Output the (x, y) coordinate of the center of the cell containing the given text.  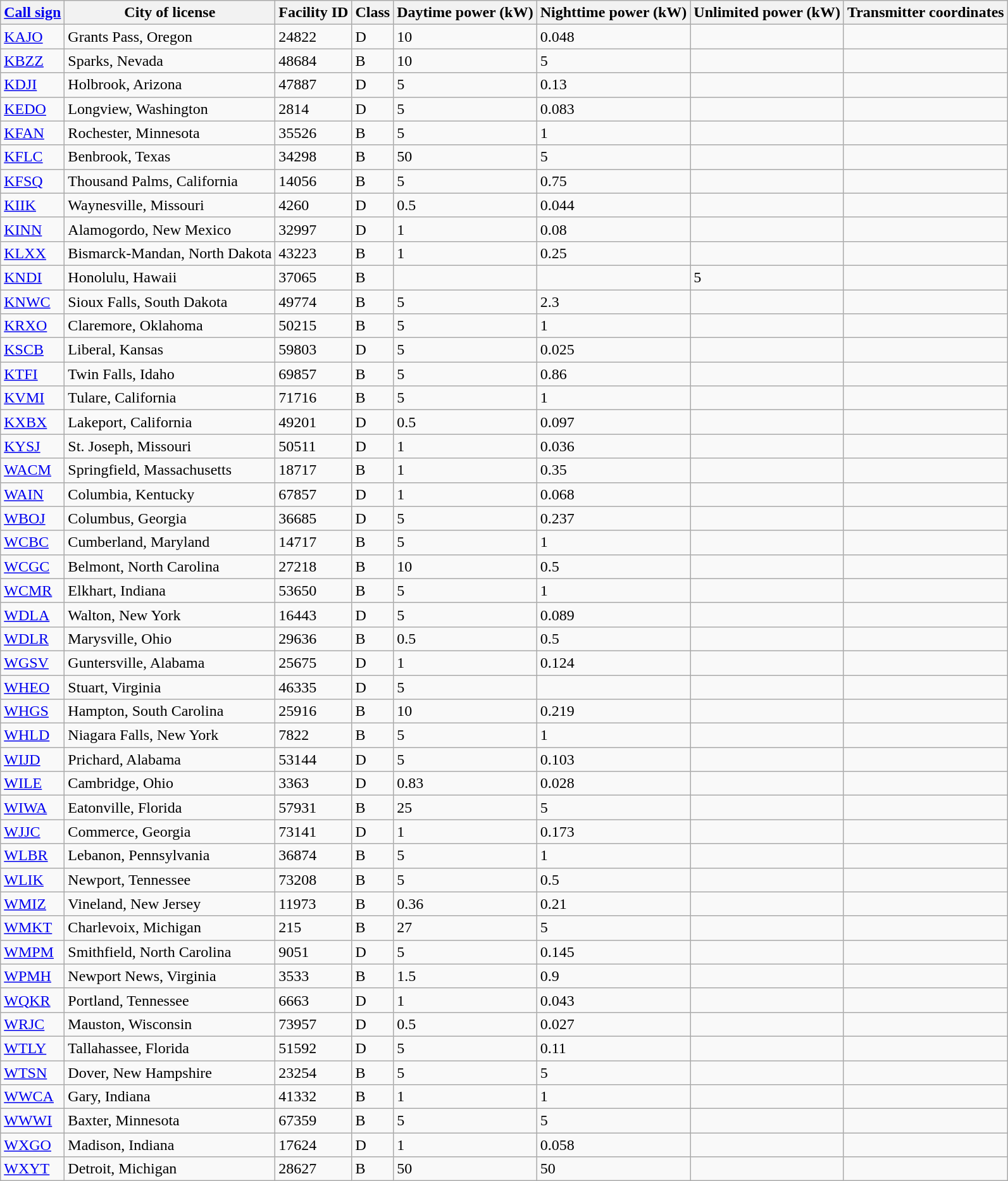
0.25 (614, 253)
0.21 (614, 904)
WPMH (33, 976)
0.103 (614, 759)
215 (314, 928)
KINN (33, 229)
18717 (314, 470)
69857 (314, 374)
67857 (314, 494)
Mauston, Wisconsin (170, 1024)
Stuart, Virginia (170, 687)
Commerce, Georgia (170, 832)
WGSV (33, 663)
36874 (314, 856)
KLXX (33, 253)
Tallahassee, Florida (170, 1048)
4260 (314, 205)
WRJC (33, 1024)
Detroit, Michigan (170, 1169)
Bismarck-Mandan, North Dakota (170, 253)
1.5 (466, 976)
Lebanon, Pennsylvania (170, 856)
WWCA (33, 1097)
KFAN (33, 133)
35526 (314, 133)
Daytime power (kW) (466, 13)
WXGO (33, 1145)
Rochester, Minnesota (170, 133)
0.036 (614, 446)
Sparks, Nevada (170, 61)
Walton, New York (170, 615)
Newport News, Virginia (170, 976)
Guntersville, Alabama (170, 663)
3533 (314, 976)
36685 (314, 518)
Vineland, New Jersey (170, 904)
Lakeport, California (170, 422)
0.068 (614, 494)
Niagara Falls, New York (170, 735)
WMPM (33, 952)
KAJO (33, 37)
0.027 (614, 1024)
KVMI (33, 398)
KRXO (33, 326)
Waynesville, Missouri (170, 205)
Cumberland, Maryland (170, 542)
Claremore, Oklahoma (170, 326)
23254 (314, 1073)
6663 (314, 1000)
0.043 (614, 1000)
KEDO (33, 109)
Prichard, Alabama (170, 759)
Smithfield, North Carolina (170, 952)
Columbia, Kentucky (170, 494)
Columbus, Georgia (170, 518)
KXBX (33, 422)
KFSQ (33, 181)
25916 (314, 711)
25675 (314, 663)
49201 (314, 422)
WTSN (33, 1073)
Transmitter coordinates (925, 13)
WWWI (33, 1121)
City of license (170, 13)
KFLC (33, 157)
37065 (314, 277)
Elkhart, Indiana (170, 590)
25 (466, 808)
16443 (314, 615)
59803 (314, 350)
Call sign (33, 13)
32997 (314, 229)
29636 (314, 639)
11973 (314, 904)
Sioux Falls, South Dakota (170, 302)
KNWC (33, 302)
Gary, Indiana (170, 1097)
34298 (314, 157)
Madison, Indiana (170, 1145)
0.11 (614, 1048)
WCBC (33, 542)
Hampton, South Carolina (170, 711)
Longview, Washington (170, 109)
KSCB (33, 350)
WDLA (33, 615)
KYSJ (33, 446)
Alamogordo, New Mexico (170, 229)
Marysville, Ohio (170, 639)
WIWA (33, 808)
46335 (314, 687)
0.13 (614, 85)
Thousand Palms, California (170, 181)
Springfield, Massachusetts (170, 470)
7822 (314, 735)
Nighttime power (kW) (614, 13)
0.097 (614, 422)
Cambridge, Ohio (170, 784)
St. Joseph, Missouri (170, 446)
WBOJ (33, 518)
0.089 (614, 615)
0.028 (614, 784)
Benbrook, Texas (170, 157)
0.36 (466, 904)
WXYT (33, 1169)
3363 (314, 784)
41332 (314, 1097)
24822 (314, 37)
WMKT (33, 928)
WCGC (33, 566)
WLIK (33, 880)
WDLR (33, 639)
73208 (314, 880)
0.237 (614, 518)
0.35 (614, 470)
43223 (314, 253)
0.044 (614, 205)
Newport, Tennessee (170, 880)
53650 (314, 590)
Class (373, 13)
0.048 (614, 37)
KNDI (33, 277)
9051 (314, 952)
0.083 (614, 109)
Unlimited power (kW) (767, 13)
0.9 (614, 976)
Holbrook, Arizona (170, 85)
27218 (314, 566)
57931 (314, 808)
71716 (314, 398)
WQKR (33, 1000)
0.025 (614, 350)
0.08 (614, 229)
17624 (314, 1145)
50511 (314, 446)
WIJD (33, 759)
Charlevoix, Michigan (170, 928)
0.124 (614, 663)
Portland, Tennessee (170, 1000)
0.75 (614, 181)
KTFI (33, 374)
73141 (314, 832)
KIIK (33, 205)
14056 (314, 181)
53144 (314, 759)
KDJI (33, 85)
WACM (33, 470)
0.219 (614, 711)
48684 (314, 61)
14717 (314, 542)
50215 (314, 326)
KBZZ (33, 61)
Eatonville, Florida (170, 808)
WHGS (33, 711)
Liberal, Kansas (170, 350)
0.83 (466, 784)
0.86 (614, 374)
2.3 (614, 302)
0.058 (614, 1145)
WMIZ (33, 904)
WHLD (33, 735)
67359 (314, 1121)
Belmont, North Carolina (170, 566)
0.173 (614, 832)
27 (466, 928)
WHEO (33, 687)
Facility ID (314, 13)
0.145 (614, 952)
WILE (33, 784)
WCMR (33, 590)
Dover, New Hampshire (170, 1073)
WTLY (33, 1048)
28627 (314, 1169)
49774 (314, 302)
Baxter, Minnesota (170, 1121)
51592 (314, 1048)
2814 (314, 109)
WAIN (33, 494)
Honolulu, Hawaii (170, 277)
Tulare, California (170, 398)
Grants Pass, Oregon (170, 37)
73957 (314, 1024)
47887 (314, 85)
WJJC (33, 832)
WLBR (33, 856)
Twin Falls, Idaho (170, 374)
